For the text-containing cell, return its midpoint in [X, Y] coordinate format. 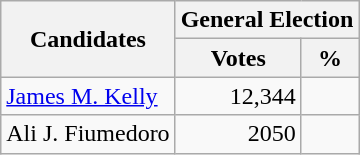
Votes [238, 58]
James M. Kelly [88, 96]
Candidates [88, 39]
12,344 [238, 96]
2050 [238, 134]
Ali J. Fiumedoro [88, 134]
General Election [267, 20]
% [330, 58]
